Search for the cell housing the specified text and yield its (X, Y) center coordinate. 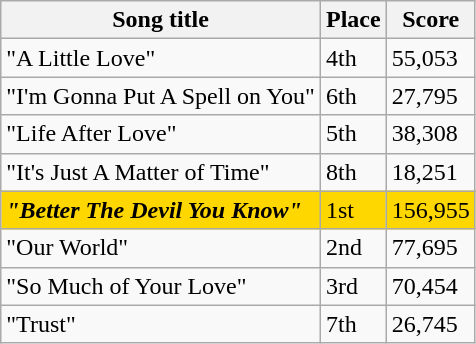
55,053 (430, 58)
5th (353, 134)
2nd (353, 248)
1st (353, 210)
"I'm Gonna Put A Spell on You" (161, 96)
"A Little Love" (161, 58)
"Our World" (161, 248)
"Better The Devil You Know" (161, 210)
70,454 (430, 286)
77,695 (430, 248)
26,745 (430, 324)
38,308 (430, 134)
27,795 (430, 96)
18,251 (430, 172)
Score (430, 20)
3rd (353, 286)
8th (353, 172)
"It's Just A Matter of Time" (161, 172)
6th (353, 96)
7th (353, 324)
4th (353, 58)
"Life After Love" (161, 134)
"So Much of Your Love" (161, 286)
"Trust" (161, 324)
Place (353, 20)
156,955 (430, 210)
Song title (161, 20)
